Find where the given text appears and provide that cell's center as (x, y) coordinate. 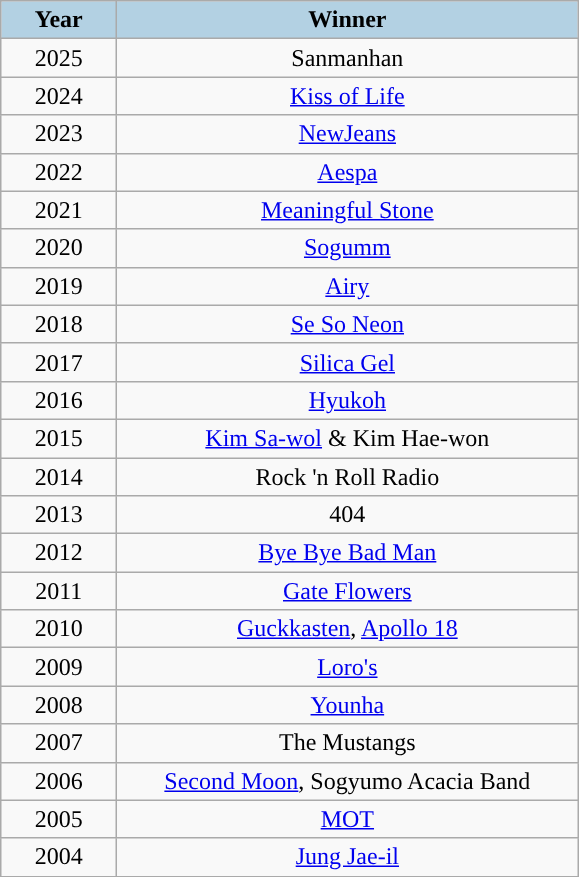
2024 (59, 96)
404 (348, 515)
Gate Flowers (348, 591)
Jung Jae-il (348, 857)
Younha (348, 705)
The Mustangs (348, 743)
2013 (59, 515)
2016 (59, 400)
2022 (59, 172)
Rock 'n Roll Radio (348, 477)
Aespa (348, 172)
Winner (348, 20)
2008 (59, 705)
2021 (59, 210)
Loro's (348, 667)
2020 (59, 248)
2006 (59, 781)
2009 (59, 667)
Meaningful Stone (348, 210)
Year (59, 20)
2005 (59, 819)
Bye Bye Bad Man (348, 553)
MOT (348, 819)
2014 (59, 477)
Kim Sa-wol & Kim Hae-won (348, 438)
Sogumm (348, 248)
Sanmanhan (348, 58)
Guckkasten, Apollo 18 (348, 629)
Kiss of Life (348, 96)
2010 (59, 629)
Se So Neon (348, 324)
2018 (59, 324)
2004 (59, 857)
Airy (348, 286)
Second Moon, Sogyumo Acacia Band (348, 781)
2012 (59, 553)
Hyukoh (348, 400)
2011 (59, 591)
2017 (59, 362)
2023 (59, 134)
2025 (59, 58)
2007 (59, 743)
NewJeans (348, 134)
2019 (59, 286)
2015 (59, 438)
Silica Gel (348, 362)
